Provide the [X, Y] coordinate of the cell's center where the given text is located.  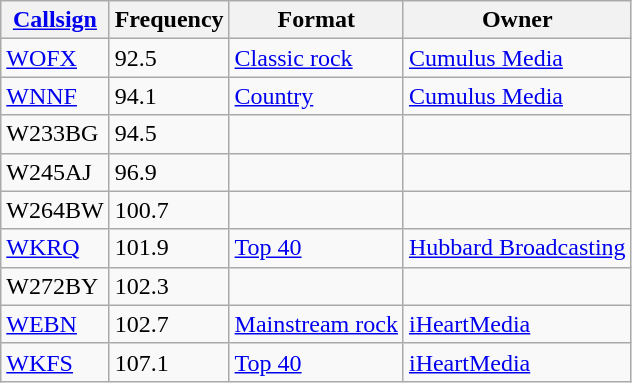
Format [316, 20]
WNNF [55, 96]
Classic rock [316, 58]
Frequency [169, 20]
Mainstream rock [316, 324]
96.9 [169, 172]
WEBN [55, 324]
W264BW [55, 210]
Hubbard Broadcasting [517, 248]
94.5 [169, 134]
W272BY [55, 286]
Owner [517, 20]
94.1 [169, 96]
100.7 [169, 210]
WKFS [55, 362]
Callsign [55, 20]
WOFX [55, 58]
W233BG [55, 134]
WKRQ [55, 248]
W245AJ [55, 172]
102.3 [169, 286]
107.1 [169, 362]
101.9 [169, 248]
92.5 [169, 58]
102.7 [169, 324]
Country [316, 96]
